Output the (X, Y) coordinate of the center of the cell containing the given text.  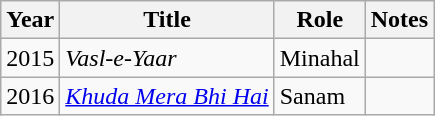
2015 (30, 58)
Sanam (320, 96)
Year (30, 20)
Khuda Mera Bhi Hai (167, 96)
Role (320, 20)
Notes (399, 20)
Title (167, 20)
Vasl-e-Yaar (167, 58)
2016 (30, 96)
Minahal (320, 58)
